Search for the cell housing the specified text and yield its [x, y] center coordinate. 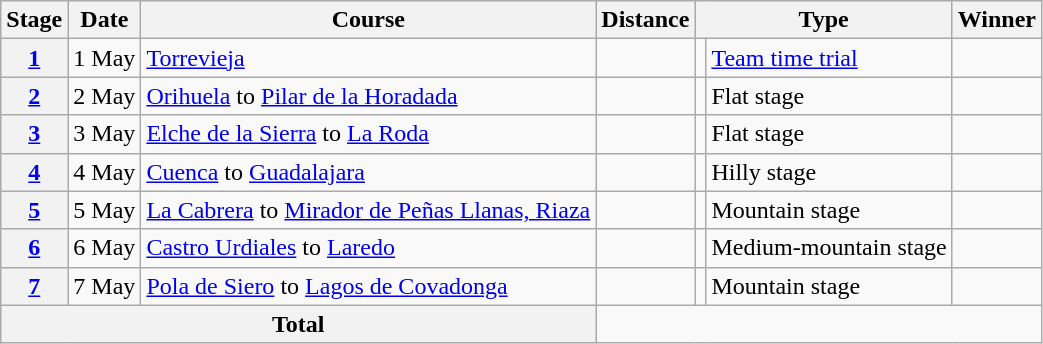
7 May [104, 286]
5 May [104, 210]
Cuenca to Guadalajara [368, 172]
Type [824, 20]
Castro Urdiales to Laredo [368, 248]
Course [368, 20]
Hilly stage [829, 172]
Distance [646, 20]
3 [34, 134]
4 May [104, 172]
6 May [104, 248]
Orihuela to Pilar de la Horadada [368, 96]
2 [34, 96]
5 [34, 210]
Winner [996, 20]
Elche de la Sierra to La Roda [368, 134]
Stage [34, 20]
7 [34, 286]
Date [104, 20]
1 May [104, 58]
2 May [104, 96]
Team time trial [829, 58]
1 [34, 58]
Pola de Siero to Lagos de Covadonga [368, 286]
Total [298, 324]
Medium-mountain stage [829, 248]
6 [34, 248]
La Cabrera to Mirador de Peñas Llanas, Riaza [368, 210]
Torrevieja [368, 58]
4 [34, 172]
3 May [104, 134]
